Locate the cell with the specified text and output its [x, y] center coordinate. 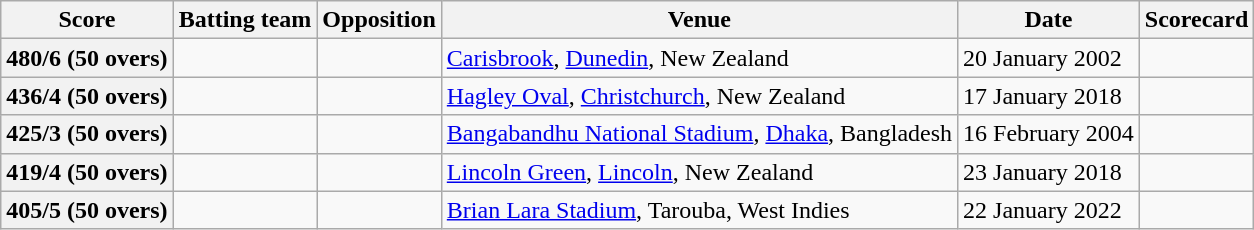
480/6 (50 overs) [87, 58]
16 February 2004 [1049, 134]
Batting team [245, 20]
Bangabandhu National Stadium, Dhaka, Bangladesh [699, 134]
Venue [699, 20]
Brian Lara Stadium, Tarouba, West Indies [699, 210]
425/3 (50 overs) [87, 134]
419/4 (50 overs) [87, 172]
20 January 2002 [1049, 58]
Carisbrook, Dunedin, New Zealand [699, 58]
Scorecard [1196, 20]
Opposition [379, 20]
Lincoln Green, Lincoln, New Zealand [699, 172]
23 January 2018 [1049, 172]
436/4 (50 overs) [87, 96]
22 January 2022 [1049, 210]
Score [87, 20]
Hagley Oval, Christchurch, New Zealand [699, 96]
405/5 (50 overs) [87, 210]
17 January 2018 [1049, 96]
Date [1049, 20]
